Scan for the cell matching the given text and deliver its [X, Y] coordinate at center. 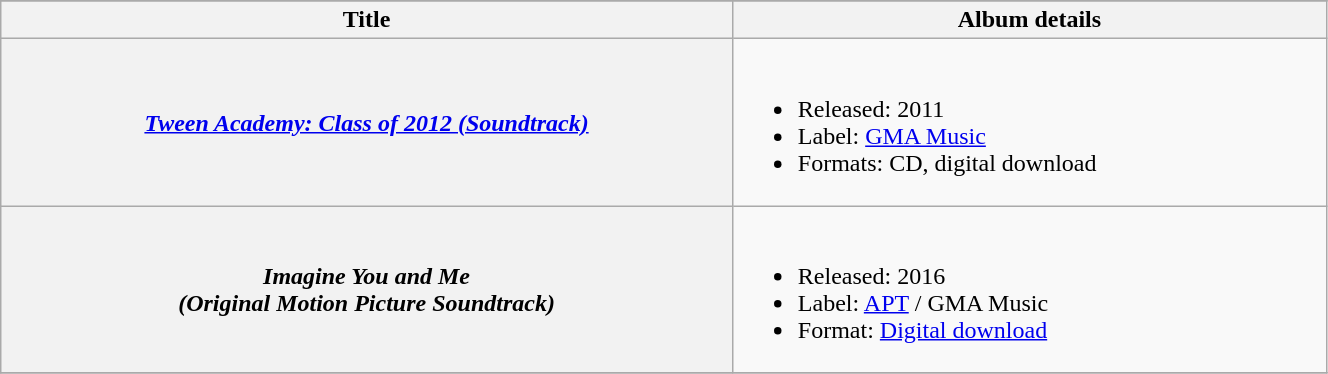
Tween Academy: Class of 2012 (Soundtrack) [367, 122]
Released: 2016Label: APT / GMA MusicFormat: Digital download [1029, 290]
Album details [1029, 20]
Released: 2011Label: GMA MusicFormats: CD, digital download [1029, 122]
Title [367, 20]
Imagine You and Me (Original Motion Picture Soundtrack) [367, 290]
